Pinpoint the cell where the given text exists, returning its [X, Y] midpoint coordinate. 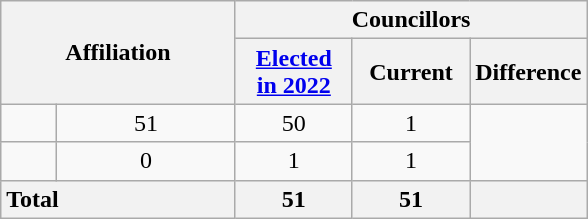
Councillors [411, 20]
Differ­ence [528, 72]
Affiliation [118, 52]
0 [146, 161]
Current [410, 72]
50 [294, 123]
Total [118, 199]
Elected in 2022 [294, 72]
